Find where the given text appears and provide that cell's center as [X, Y] coordinate. 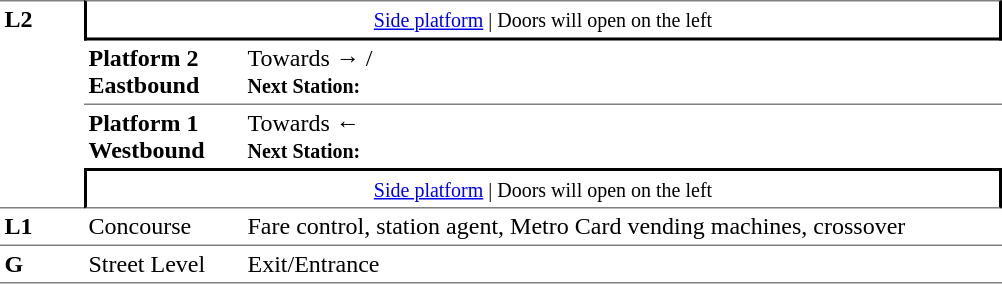
Concourse [164, 226]
Fare control, station agent, Metro Card vending machines, crossover [622, 226]
Exit/Entrance [622, 264]
Platform 2Eastbound [164, 72]
Platform 1Westbound [164, 136]
Towards ← Next Station: [622, 136]
Street Level [164, 264]
G [42, 264]
L1 [42, 226]
Towards → / Next Station: [622, 72]
L2 [42, 104]
